Identify which cell holds the provided text, then report its [X, Y] central coordinate. 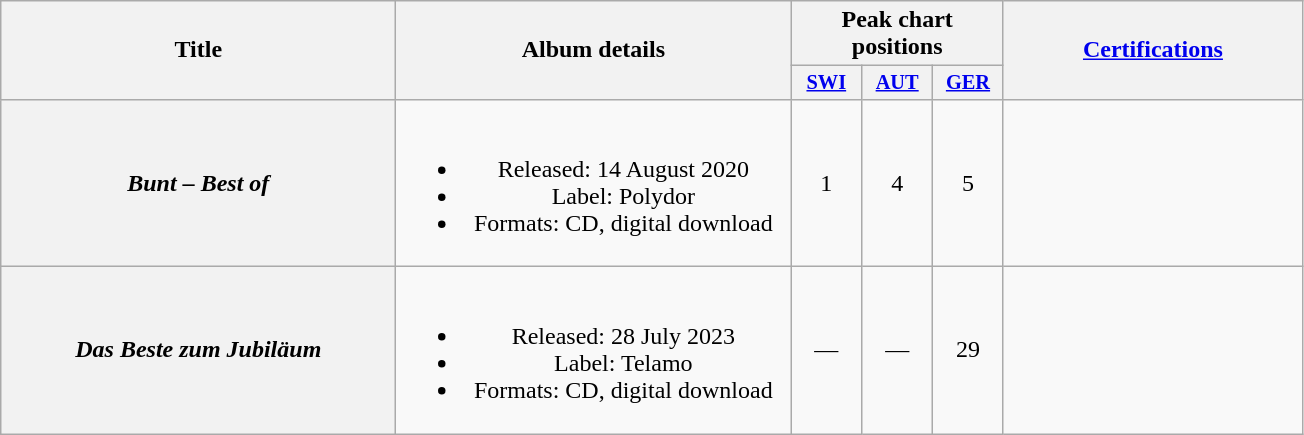
4 [898, 182]
SWI [826, 83]
Das Beste zum Jubiläum [198, 350]
29 [968, 350]
5 [968, 182]
Peak chart positions [898, 34]
Certifications [1152, 50]
Bunt – Best of [198, 182]
Title [198, 50]
AUT [898, 83]
GER [968, 83]
Released: 28 July 2023Label: TelamoFormats: CD, digital download [594, 350]
Album details [594, 50]
1 [826, 182]
Released: 14 August 2020Label: PolydorFormats: CD, digital download [594, 182]
